Scan for the cell matching the given text and deliver its (x, y) coordinate at center. 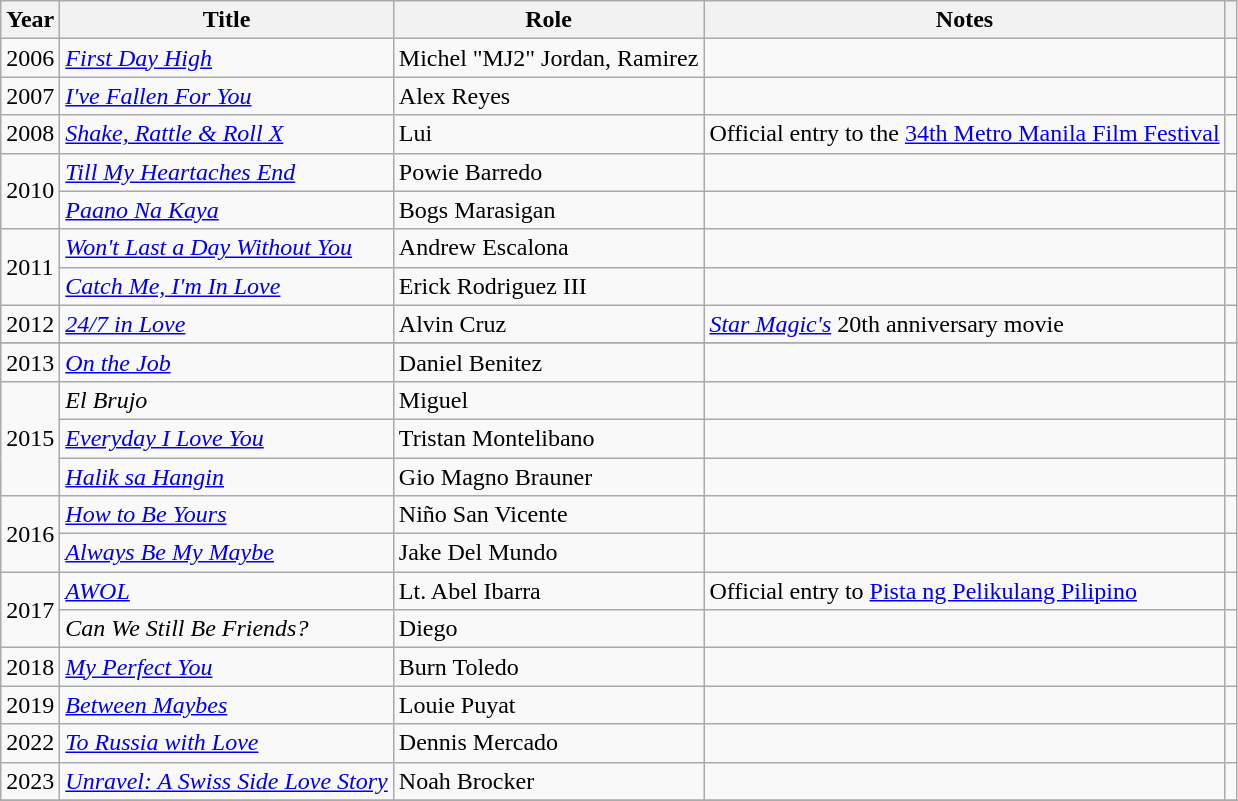
Official entry to Pista ng Pelikulang Pilipino (964, 591)
Powie Barredo (548, 172)
First Day High (226, 58)
Paano Na Kaya (226, 210)
On the Job (226, 362)
2007 (30, 96)
Unravel: A Swiss Side Love Story (226, 781)
Always Be My Maybe (226, 553)
2016 (30, 534)
Notes (964, 20)
Burn Toledo (548, 667)
Dennis Mercado (548, 743)
2015 (30, 438)
Star Magic's 20th anniversary movie (964, 324)
24/7 in Love (226, 324)
To Russia with Love (226, 743)
Lt. Abel Ibarra (548, 591)
Catch Me, I'm In Love (226, 286)
Miguel (548, 400)
2022 (30, 743)
2006 (30, 58)
El Brujo (226, 400)
2013 (30, 362)
2008 (30, 134)
Everyday I Love You (226, 438)
Noah Brocker (548, 781)
Louie Puyat (548, 705)
Gio Magno Brauner (548, 477)
Daniel Benitez (548, 362)
Bogs Marasigan (548, 210)
Jake Del Mundo (548, 553)
Won't Last a Day Without You (226, 248)
2012 (30, 324)
2010 (30, 191)
Between Maybes (226, 705)
How to Be Yours (226, 515)
Halik sa Hangin (226, 477)
Niño San Vicente (548, 515)
2023 (30, 781)
My Perfect You (226, 667)
Role (548, 20)
2011 (30, 267)
Michel "MJ2" Jordan, Ramirez (548, 58)
Shake, Rattle & Roll X (226, 134)
Year (30, 20)
Tristan Montelibano (548, 438)
Till My Heartaches End (226, 172)
Diego (548, 629)
Title (226, 20)
Erick Rodriguez III (548, 286)
I've Fallen For You (226, 96)
Andrew Escalona (548, 248)
Alvin Cruz (548, 324)
2018 (30, 667)
AWOL (226, 591)
Official entry to the 34th Metro Manila Film Festival (964, 134)
Can We Still Be Friends? (226, 629)
2019 (30, 705)
Lui (548, 134)
2017 (30, 610)
Alex Reyes (548, 96)
